Extract the (X, Y) coordinate from the center of the cell holding the provided text.  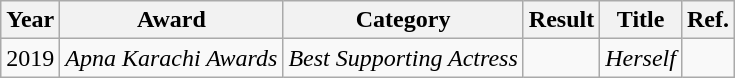
Apna Karachi Awards (172, 58)
2019 (30, 58)
Best Supporting Actress (403, 58)
Result (561, 20)
Title (641, 20)
Year (30, 20)
Herself (641, 58)
Ref. (708, 20)
Award (172, 20)
Category (403, 20)
